Provide the [x, y] coordinate of the cell's center where the given text is located.  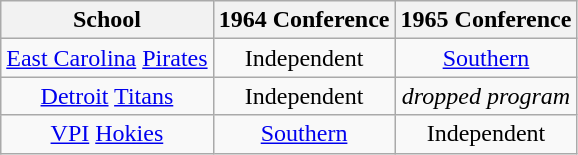
Detroit Titans [107, 96]
School [107, 20]
VPI Hokies [107, 134]
1965 Conference [486, 20]
East Carolina Pirates [107, 58]
dropped program [486, 96]
1964 Conference [304, 20]
